Capture the cell that displays the provided text and extract its (x, y) central coordinate. 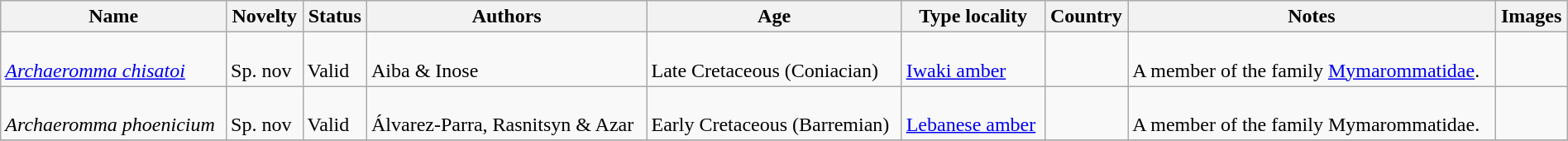
Álvarez-Parra, Rasnitsyn & Azar (506, 113)
Aiba & Inose (506, 60)
Iwaki amber (973, 60)
Early Cretaceous (Barremian) (774, 113)
Authors (506, 17)
Status (334, 17)
Novelty (265, 17)
Archaeromma chisatoi (114, 60)
Country (1087, 17)
Type locality (973, 17)
Notes (1312, 17)
Name (114, 17)
Age (774, 17)
Late Cretaceous (Coniacian) (774, 60)
Lebanese amber (973, 113)
Images (1532, 17)
Archaeromma phoenicium (114, 113)
